Capture the cell that displays the provided text and extract its [x, y] central coordinate. 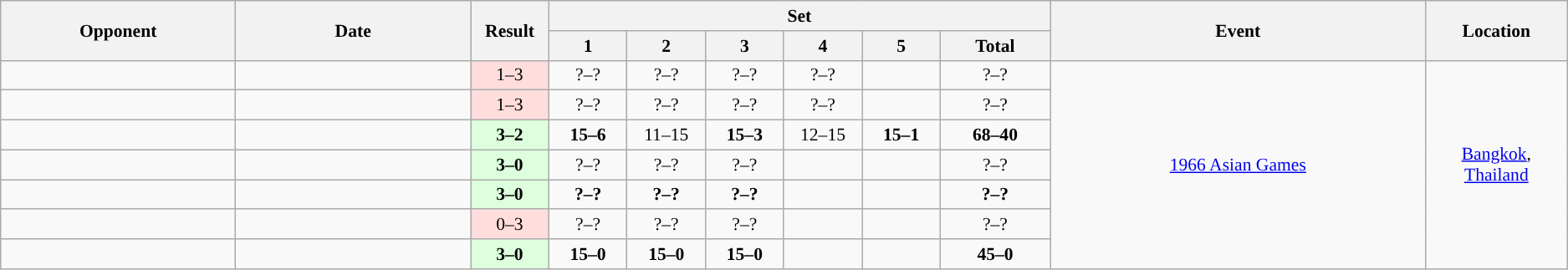
2 [667, 46]
15–3 [745, 135]
Result [510, 30]
45–0 [995, 254]
15–6 [588, 135]
0–3 [510, 225]
4 [823, 46]
Set [799, 16]
3–2 [510, 135]
1966 Asian Games [1239, 164]
68–40 [995, 135]
Bangkok, Thailand [1497, 164]
3 [745, 46]
Date [353, 30]
Location [1497, 30]
15–1 [901, 135]
11–15 [667, 135]
Total [995, 46]
1 [588, 46]
12–15 [823, 135]
5 [901, 46]
Opponent [119, 30]
Event [1239, 30]
